Extract the [x, y] coordinate from the center of the cell holding the provided text.  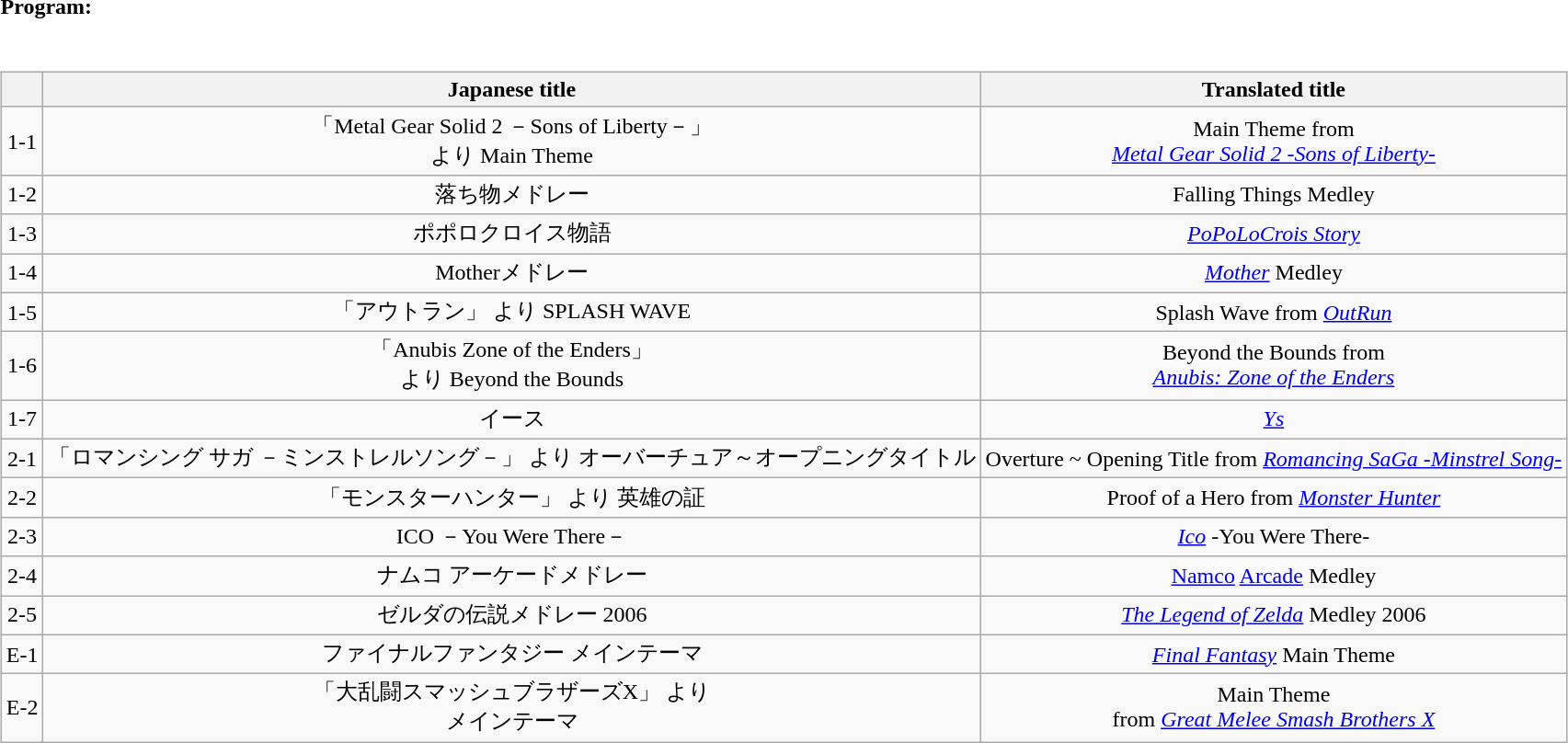
Splash Wave from OutRun [1274, 313]
1-7 [22, 419]
Falling Things Medley [1274, 195]
ナムコ アーケードメドレー [511, 576]
Proof of a Hero from Monster Hunter [1274, 498]
「ロマンシング サガ －ミンストレルソング－」 より オーバーチュア～オープニングタイトル [511, 458]
「モンスターハンター」 より 英雄の証 [511, 498]
ポポロクロイス物語 [511, 234]
Ys [1274, 419]
ゼルダの伝説メドレー 2006 [511, 616]
1-1 [22, 141]
「Metal Gear Solid 2 －Sons of Liberty－」より Main Theme [511, 141]
E-1 [22, 655]
2-4 [22, 576]
1-6 [22, 366]
PoPoLoCrois Story [1274, 234]
Final Fantasy Main Theme [1274, 655]
Main Theme fromMetal Gear Solid 2 -Sons of Liberty- [1274, 141]
Namco Arcade Medley [1274, 576]
1-3 [22, 234]
イース [511, 419]
「Anubis Zone of the Enders」より Beyond the Bounds [511, 366]
1-4 [22, 274]
E-2 [22, 708]
落ち物メドレー [511, 195]
「アウトラン」 より SPLASH WAVE [511, 313]
Ico -You Were There- [1274, 537]
Motherメドレー [511, 274]
2-2 [22, 498]
ファイナルファンタジー メインテーマ [511, 655]
Beyond the Bounds fromAnubis: Zone of the Enders [1274, 366]
Translated title [1274, 89]
Mother Medley [1274, 274]
The Legend of Zelda Medley 2006 [1274, 616]
2-3 [22, 537]
ICO －You Were There－ [511, 537]
Japanese title [511, 89]
2-5 [22, 616]
「大乱闘スマッシュブラザーズX」 よりメインテーマ [511, 708]
2-1 [22, 458]
1-2 [22, 195]
1-5 [22, 313]
Overture ~ Opening Title from Romancing SaGa -Minstrel Song- [1274, 458]
Main Themefrom Great Melee Smash Brothers X [1274, 708]
